Determine the [x, y] coordinate at the center of the cell enclosing the given text.  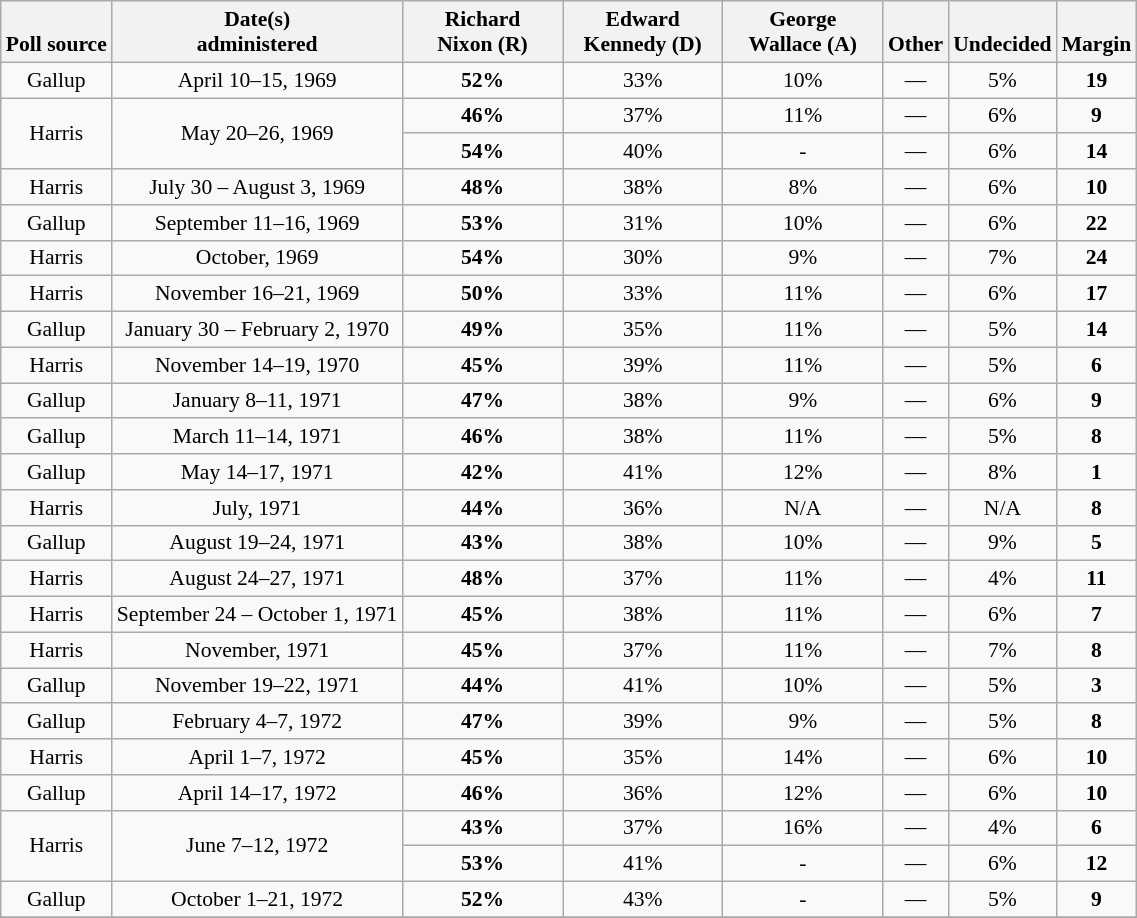
October 1–21, 1972 [258, 900]
3 [1097, 686]
January 30 – February 2, 1970 [258, 330]
January 8–11, 1971 [258, 401]
November 19–22, 1971 [258, 686]
July, 1971 [258, 508]
22 [1097, 223]
30% [643, 258]
42% [482, 472]
RichardNixon (R) [482, 32]
August 24–27, 1971 [258, 579]
Undecided [1002, 32]
June 7–12, 1972 [258, 846]
GeorgeWallace (A) [803, 32]
Other [916, 32]
November 16–21, 1969 [258, 294]
49% [482, 330]
April 10–15, 1969 [258, 80]
17 [1097, 294]
Poll source [56, 32]
19 [1097, 80]
October, 1969 [258, 258]
May 20–26, 1969 [258, 134]
1 [1097, 472]
Margin [1097, 32]
40% [643, 152]
November 14–19, 1970 [258, 365]
7 [1097, 615]
February 4–7, 1972 [258, 722]
Date(s)administered [258, 32]
24 [1097, 258]
May 14–17, 1971 [258, 472]
April 1–7, 1972 [258, 757]
50% [482, 294]
11 [1097, 579]
July 30 – August 3, 1969 [258, 187]
September 11–16, 1969 [258, 223]
16% [803, 828]
31% [643, 223]
EdwardKennedy (D) [643, 32]
March 11–14, 1971 [258, 437]
August 19–24, 1971 [258, 543]
5 [1097, 543]
September 24 – October 1, 1971 [258, 615]
14% [803, 757]
November, 1971 [258, 650]
12 [1097, 864]
April 14–17, 1972 [258, 793]
